Return the [X, Y] coordinate for the center point of the cell that contains the specified text.  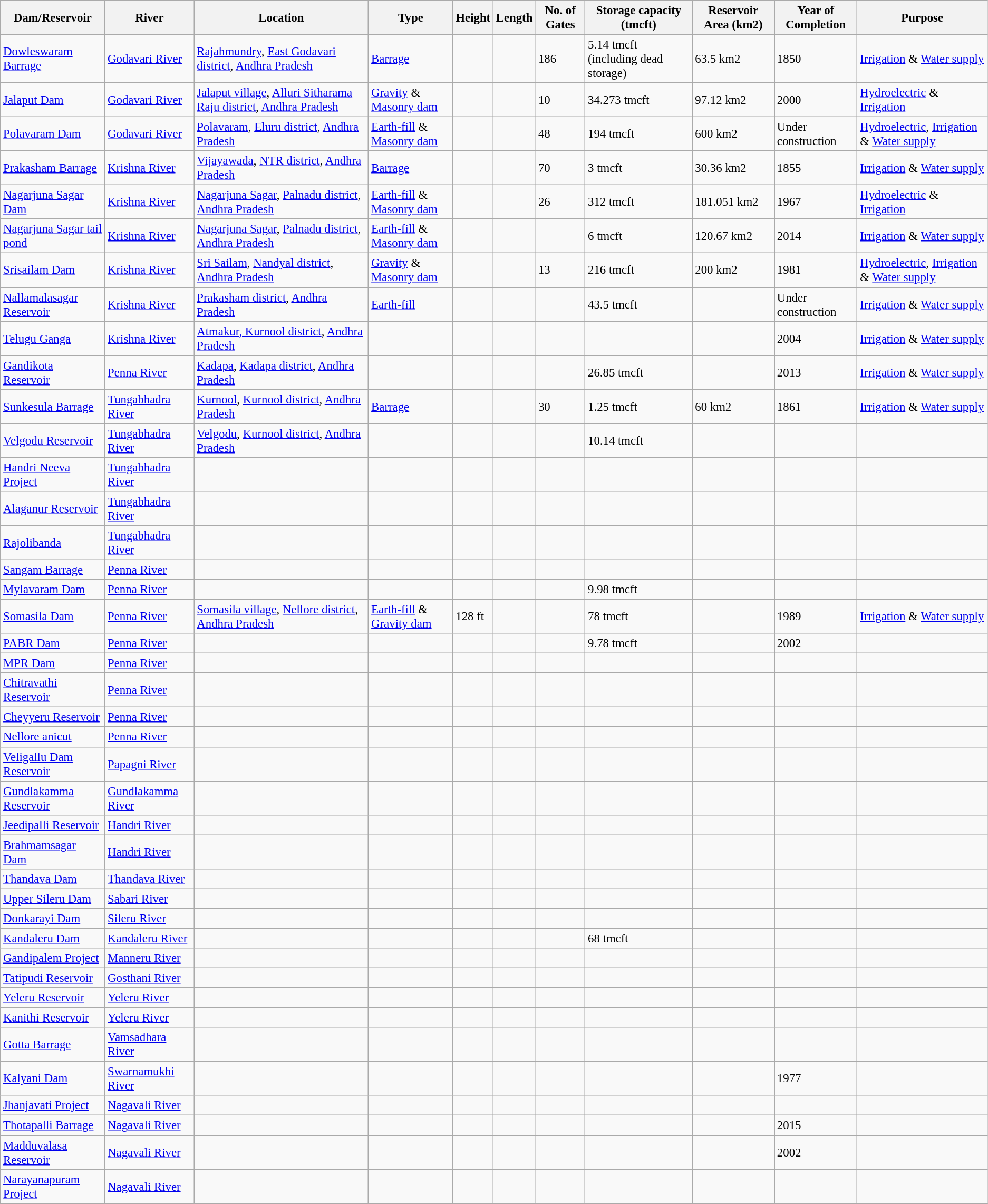
200 km2 [733, 270]
9.78 tmcft [639, 643]
1.25 tmcft [639, 406]
Jhanjavati Project [53, 1106]
48 [560, 134]
13 [560, 270]
No. of Gates [560, 18]
Rajolibanda [53, 543]
30 [560, 406]
Storage capacity (tmcft) [639, 18]
Polavaram Dam [53, 134]
Srisailam Dam [53, 270]
Mylavaram Dam [53, 590]
2013 [816, 372]
Gandikota Reservoir [53, 372]
2000 [816, 100]
Prakasham Barrage [53, 168]
63.5 km2 [733, 59]
Vamsadhara River [150, 1044]
MPR Dam [53, 663]
2004 [816, 339]
5.14 tmcft (including dead storage) [639, 59]
Nagarjuna Sagar Dam [53, 203]
2014 [816, 236]
186 [560, 59]
Sri Sailam, Nandyal district, Andhra Pradesh [282, 270]
Kadapa, Kadapa district, Andhra Pradesh [282, 372]
9.98 tmcft [639, 590]
Sileru River [150, 919]
Vijayawada, NTR district, Andhra Pradesh [282, 168]
10 [560, 100]
Nallamalasagar Reservoir [53, 305]
Jalaput Dam [53, 100]
Dowleswaram Barrage [53, 59]
10.14 tmcft [639, 441]
Madduvalasa Reservoir [53, 1153]
43.5 tmcft [639, 305]
Velgodu Reservoir [53, 441]
Brahmamsagar Dam [53, 852]
120.67 km2 [733, 236]
1861 [816, 406]
Year of Completion [816, 18]
Reservoir Area (km2) [733, 18]
Sabari River [150, 899]
Telugu Ganga [53, 339]
Thandava River [150, 879]
Nellore anicut [53, 737]
Manneru River [150, 958]
Kanithi Reservoir [53, 1018]
Purpose [923, 18]
Kalyani Dam [53, 1079]
Somasila Dam [53, 617]
68 tmcft [639, 938]
Jeedipalli Reservoir [53, 825]
PABR Dam [53, 643]
78 tmcft [639, 617]
Veligallu Dam Reservoir [53, 764]
1989 [816, 617]
Polavaram, Eluru district, Andhra Pradesh [282, 134]
70 [560, 168]
Nagarjuna Sagar tail pond [53, 236]
Kurnool, Kurnool district, Andhra Pradesh [282, 406]
Location [282, 18]
194 tmcft [639, 134]
216 tmcft [639, 270]
Alaganur Reservoir [53, 508]
Jalaput village, Alluri Sitharama Raju district, Andhra Pradesh [282, 100]
312 tmcft [639, 203]
Cheyyeru Reservoir [53, 717]
1855 [816, 168]
Swarnamukhi River [150, 1079]
Yeleru Reservoir [53, 998]
6 tmcft [639, 236]
1967 [816, 203]
128 ft [473, 617]
30.36 km2 [733, 168]
Somasila village, Nellore district, Andhra Pradesh [282, 617]
Gundlakamma River [150, 798]
2015 [816, 1125]
26 [560, 203]
Handri Neeva Project [53, 475]
Donkarayi Dam [53, 919]
Papagni River [150, 764]
Length [514, 18]
3 tmcft [639, 168]
60 km2 [733, 406]
1981 [816, 270]
1977 [816, 1079]
34.273 tmcft [639, 100]
Chitravathi Reservoir [53, 690]
Kandaleru River [150, 938]
River [150, 18]
97.12 km2 [733, 100]
Velgodu, Kurnool district, Andhra Pradesh [282, 441]
600 km2 [733, 134]
Height [473, 18]
Earth-fill [411, 305]
1850 [816, 59]
Dam/Reservoir [53, 18]
Gandipalem Project [53, 958]
Atmakur, Kurnool district, Andhra Pradesh [282, 339]
Thandava Dam [53, 879]
Kandaleru Dam [53, 938]
Sangam Barrage [53, 570]
Tatipudi Reservoir [53, 978]
Prakasham district, Andhra Pradesh [282, 305]
181.051 km2 [733, 203]
Thotapalli Barrage [53, 1125]
Upper Sileru Dam [53, 899]
Gosthani River [150, 978]
Narayanapuram Project [53, 1187]
26.85 tmcft [639, 372]
Rajahmundry, East Godavari district, Andhra Pradesh [282, 59]
Gundlakamma Reservoir [53, 798]
Type [411, 18]
Gotta Barrage [53, 1044]
Sunkesula Barrage [53, 406]
Earth-fill & Gravity dam [411, 617]
